Locate the cell with the specified text and output its (x, y) center coordinate. 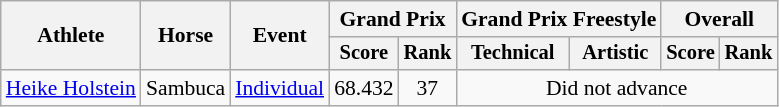
Artistic (615, 54)
Overall (719, 19)
Technical (512, 54)
Sambuca (186, 88)
68.432 (364, 88)
Athlete (71, 36)
Did not advance (616, 88)
Individual (280, 88)
Grand Prix (392, 19)
Heike Holstein (71, 88)
Grand Prix Freestyle (558, 19)
Horse (186, 36)
37 (428, 88)
Event (280, 36)
